For the text-containing cell, return its midpoint in [X, Y] coordinate format. 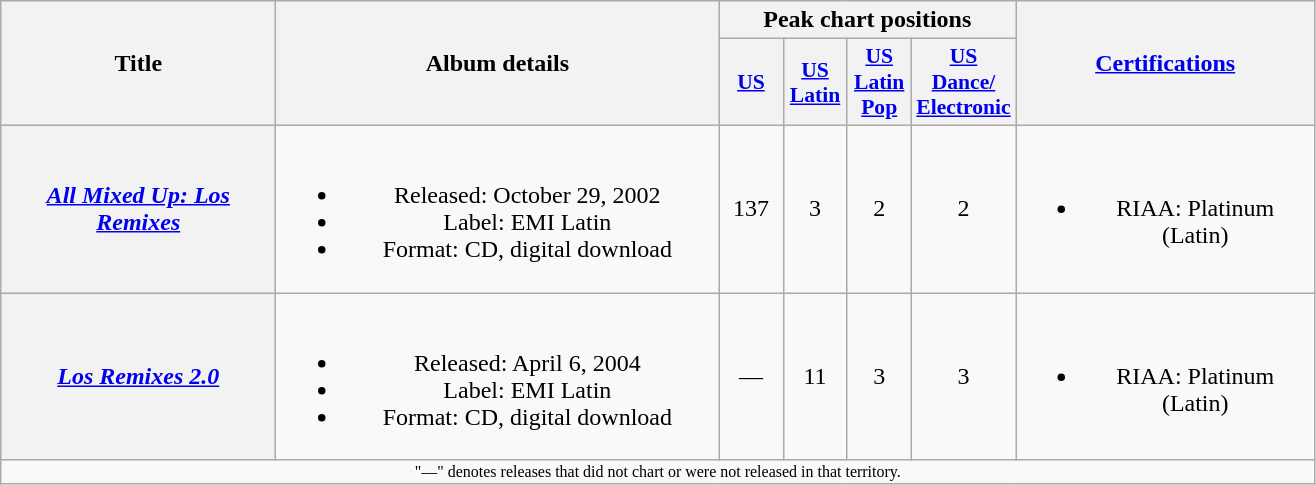
Los Remixes 2.0 [138, 376]
Certifications [1166, 64]
"—" denotes releases that did not chart or were not released in that territory. [658, 472]
Peak chart positions [868, 20]
— [751, 376]
US [751, 82]
Album details [498, 64]
Released: October 29, 2002Label: EMI LatinFormat: CD, digital download [498, 208]
US Dance/Electronic [963, 82]
US Latin Pop [879, 82]
Title [138, 64]
137 [751, 208]
Released: April 6, 2004Label: EMI LatinFormat: CD, digital download [498, 376]
All Mixed Up: Los Remixes [138, 208]
US Latin [815, 82]
11 [815, 376]
